Output the (X, Y) coordinate of the center of the cell containing the given text.  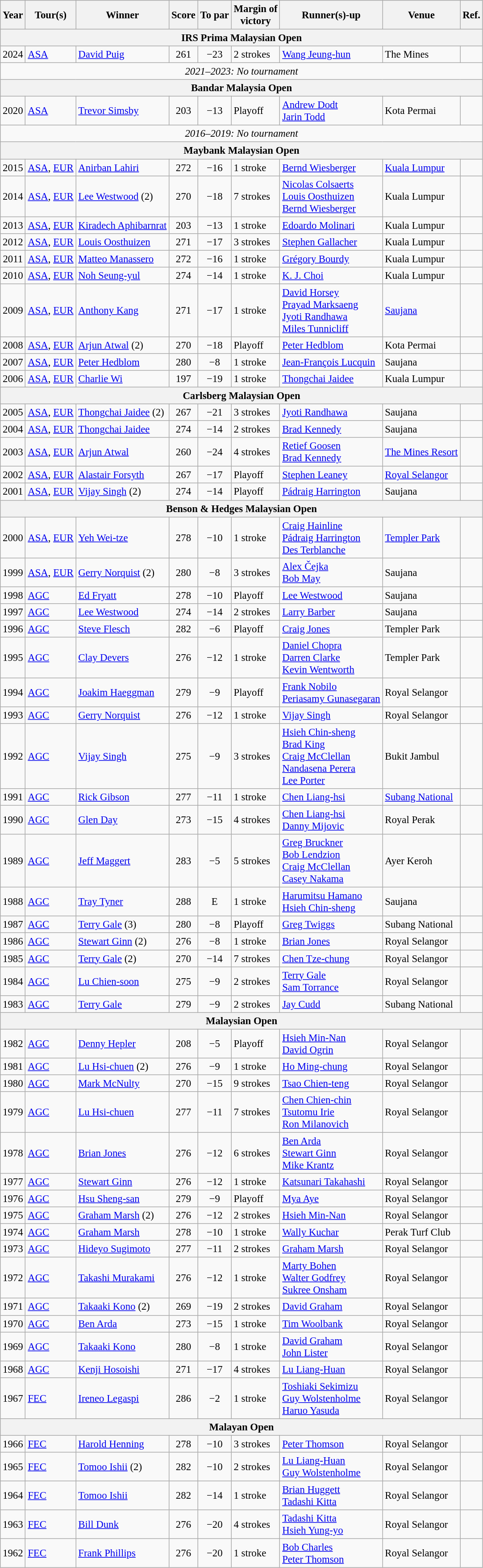
Vijay Singh (2) (122, 492)
1995 (13, 658)
Ben Arda (122, 1324)
Marty Bohen Walter Godfrey Sukree Onsham (331, 1278)
Takaaki Kono (122, 1347)
Runner(s)-up (331, 15)
Alex Čejka Bob May (331, 572)
2002 (13, 475)
Maybank Malaysian Open (242, 151)
Daniel Chopra Darren Clarke Kevin Wentworth (331, 658)
Charlie Wi (122, 379)
Noh Seung-yul (122, 276)
Grégory Bourdy (331, 259)
−23 (214, 55)
David Graham John Lister (331, 1347)
Rick Gibson (122, 797)
Malaysian Open (242, 1021)
269 (184, 1307)
1970 (13, 1324)
2009 (13, 310)
1991 (13, 797)
1985 (13, 958)
Tour(s) (51, 15)
Lee Westwood (2) (122, 196)
261 (184, 55)
Royal Perak (421, 820)
Hsu Sheng-san (122, 1199)
Harold Henning (122, 1444)
Edoardo Molinari (331, 225)
The Mines Resort (421, 452)
Greg Twiggs (331, 925)
Wang Jeung-hun (331, 55)
1978 (13, 1153)
Ho Ming-chung (331, 1067)
Greg Bruckner Bob Lendzion Craig McClellan Casey Nakama (331, 861)
1984 (13, 981)
Jeff Maggert (122, 861)
Kenji Hosoishi (122, 1369)
1976 (13, 1199)
Stephen Gallacher (331, 242)
2006 (13, 379)
Frank Nobilo Periasamy Gunasegaran (331, 693)
Mya Aye (331, 1199)
Bill Dunk (122, 1525)
1990 (13, 820)
Kiradech Aphibarnrat (122, 225)
Nicolas Colsaerts Louis Oosthuizen Bernd Wiesberger (331, 196)
5 strokes (255, 861)
Denny Hepler (122, 1044)
Lu Hsi-chuen (122, 1112)
Venue (421, 15)
Hsieh Chin-sheng Brad King Craig McClellan Nandasena Perera Lee Porter (331, 757)
2011 (13, 259)
2016–2019: No tournament (242, 134)
Ref. (471, 15)
Gerry Norquist (2) (122, 572)
1993 (13, 715)
−2 (214, 1398)
Chen Tze-chung (331, 958)
Stephen Leaney (331, 475)
9 strokes (255, 1083)
1963 (13, 1525)
Mark McNulty (122, 1083)
2024 (13, 55)
Hsieh Min-Nan David Ogrin (331, 1044)
1981 (13, 1067)
2013 (13, 225)
Score (184, 15)
Bernd Wiesberger (331, 168)
2004 (13, 429)
Lu Hsi-chuen (2) (122, 1067)
1967 (13, 1398)
Anthony Kang (122, 310)
2014 (13, 196)
IRS Prima Malaysian Open (242, 38)
Andrew Dodt Jarin Todd (331, 111)
Hideyo Sugimoto (122, 1249)
Year (13, 15)
2015 (13, 168)
Takashi Murakami (122, 1278)
2007 (13, 362)
−24 (214, 452)
2021–2023: No tournament (242, 71)
1977 (13, 1182)
2003 (13, 452)
Steve Flesch (122, 629)
−6 (214, 629)
1983 (13, 1004)
Bandar Malaysia Open (242, 88)
1971 (13, 1307)
Chen Liang-hsi Danny Mijovic (331, 820)
1969 (13, 1347)
Craig Hainline Pádraig Harrington Des Terblanche (331, 538)
Bob Charles Peter Thomson (331, 1553)
E (214, 902)
1992 (13, 757)
208 (184, 1044)
2008 (13, 345)
1973 (13, 1249)
6 strokes (255, 1153)
1965 (13, 1467)
Retief Goosen Brad Kennedy (331, 452)
1997 (13, 612)
Winner (122, 15)
1988 (13, 902)
283 (184, 861)
Ireneo Legaspi (122, 1398)
197 (184, 379)
Craig Jones (331, 629)
David Graham (331, 1307)
Ed Fryatt (122, 595)
Tomoo Ishii (122, 1495)
Tadashi Kitta Hsieh Yung-yo (331, 1525)
Tomoo Ishii (2) (122, 1467)
1987 (13, 925)
2005 (13, 412)
K. J. Choi (331, 276)
Anirban Lahiri (122, 168)
2020 (13, 111)
1964 (13, 1495)
Arjun Atwal (2) (122, 345)
1994 (13, 693)
Margin ofvictory (255, 15)
1982 (13, 1044)
1972 (13, 1278)
Peter Thomson (331, 1444)
Matteo Manassero (122, 259)
Carlsberg Malaysian Open (242, 396)
Terry Gale (2) (122, 958)
Chen Liang-hsi (331, 797)
Clay Devers (122, 658)
Louis Oosthuizen (122, 242)
Katsunari Takahashi (331, 1182)
David Horsey Prayad Marksaeng Jyoti Randhawa Miles Tunnicliff (331, 310)
Harumitsu Hamano Hsieh Chin-sheng (331, 902)
Tray Tyner (122, 902)
1962 (13, 1553)
1986 (13, 942)
260 (184, 452)
Stewart Ginn (2) (122, 942)
Tsao Chien-teng (331, 1083)
2010 (13, 276)
Wally Kuchar (331, 1232)
To par (214, 15)
Brian Huggett Tadashi Kitta (331, 1495)
Benson & Hedges Malaysian Open (242, 509)
1996 (13, 629)
Trevor Simsby (122, 111)
286 (184, 1398)
Toshiaki Sekimizu Guy Wolstenholme Haruo Yasuda (331, 1398)
Perak Turf Club (421, 1232)
Frank Phillips (122, 1553)
Tim Woolbank (331, 1324)
Yeh Wei-tze (122, 538)
2001 (13, 492)
1968 (13, 1369)
Bukit Jambul (421, 757)
Thongchai Jaidee (2) (122, 412)
1980 (13, 1083)
Jyoti Randhawa (331, 412)
Hsieh Min-Nan (331, 1215)
−21 (214, 412)
Glen Day (122, 820)
Graham Marsh (2) (122, 1215)
Brad Kennedy (331, 429)
Larry Barber (331, 612)
288 (184, 902)
Ben Arda Stewart Ginn Mike Krantz (331, 1153)
Jean-François Lucquin (331, 362)
1989 (13, 861)
Arjun Atwal (122, 452)
David Puig (122, 55)
Lu Chien-soon (122, 981)
Jay Cudd (331, 1004)
2012 (13, 242)
Stewart Ginn (122, 1182)
1966 (13, 1444)
2000 (13, 538)
Ayer Keroh (421, 861)
Takaaki Kono (2) (122, 1307)
1975 (13, 1215)
Pádraig Harrington (331, 492)
Terry Gale (3) (122, 925)
Joakim Haeggman (122, 693)
1979 (13, 1112)
Alastair Forsyth (122, 475)
Lu Liang-Huan Guy Wolstenholme (331, 1467)
1999 (13, 572)
Lu Liang-Huan (331, 1369)
1974 (13, 1232)
Chen Chien-chin Tsutomu Irie Ron Milanovich (331, 1112)
Gerry Norquist (122, 715)
The Mines (421, 55)
Terry Gale (122, 1004)
1998 (13, 595)
Terry Gale Sam Torrance (331, 981)
Malayan Open (242, 1427)
